Detect which cell encompasses the target text, then output its [x, y] center coordinate. 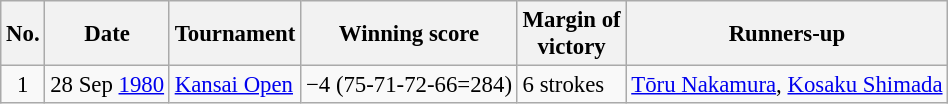
28 Sep 1980 [107, 85]
Runners-up [787, 34]
−4 (75-71-72-66=284) [410, 85]
6 strokes [572, 85]
Kansai Open [234, 85]
Tōru Nakamura, Kosaku Shimada [787, 85]
Tournament [234, 34]
Margin ofvictory [572, 34]
1 [23, 85]
Date [107, 34]
Winning score [410, 34]
No. [23, 34]
